Locate the cell with the specified text and output its (X, Y) center coordinate. 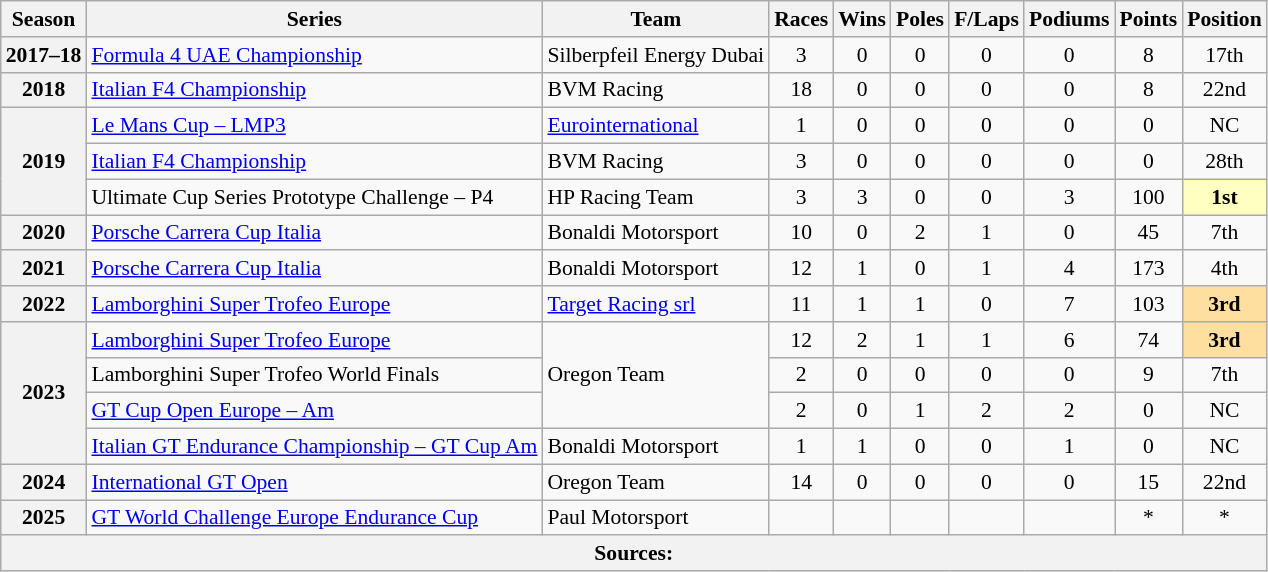
Silberpfeil Energy Dubai (656, 55)
2023 (44, 393)
Series (314, 19)
Team (656, 19)
Eurointernational (656, 126)
Formula 4 UAE Championship (314, 55)
Position (1224, 19)
Sources: (634, 554)
4th (1224, 269)
6 (1070, 340)
Target Racing srl (656, 304)
GT World Challenge Europe Endurance Cup (314, 518)
9 (1148, 375)
Points (1148, 19)
Podiums (1070, 19)
HP Racing Team (656, 197)
103 (1148, 304)
2022 (44, 304)
7 (1070, 304)
Races (801, 19)
1st (1224, 197)
2020 (44, 233)
2024 (44, 482)
17th (1224, 55)
F/Laps (986, 19)
Poles (920, 19)
74 (1148, 340)
Wins (862, 19)
2021 (44, 269)
10 (801, 233)
28th (1224, 162)
Lamborghini Super Trofeo World Finals (314, 375)
2017–18 (44, 55)
15 (1148, 482)
Le Mans Cup – LMP3 (314, 126)
Paul Motorsport (656, 518)
11 (801, 304)
Season (44, 19)
18 (801, 90)
45 (1148, 233)
2019 (44, 162)
International GT Open (314, 482)
14 (801, 482)
Italian GT Endurance Championship – GT Cup Am (314, 447)
173 (1148, 269)
4 (1070, 269)
Ultimate Cup Series Prototype Challenge – P4 (314, 197)
100 (1148, 197)
GT Cup Open Europe – Am (314, 411)
2018 (44, 90)
2025 (44, 518)
